For the text-containing cell, return its midpoint in [x, y] coordinate format. 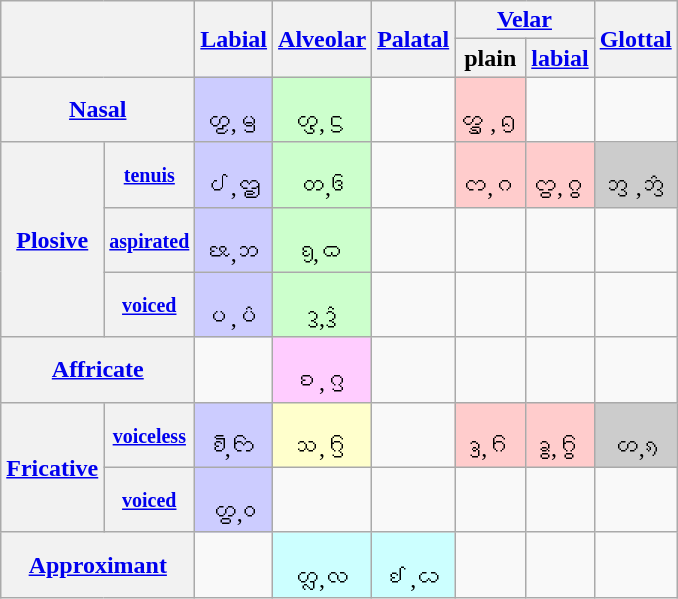
ᦊ,ᦍ [414, 564]
ᦧ,ᦩ [560, 434]
ᦉ,ᦌ [322, 434]
ᦈ,ᦋ [322, 370]
Labial [234, 39]
Velar [524, 20]
ᦐ,ᦓ [322, 110]
ᦃ,ᦆ [490, 434]
ᦕ,ᦘ [234, 240]
Alveolar [322, 39]
Affricate [98, 370]
ᦠ,ᦣ [636, 434]
Palatal [414, 39]
ᦀ ,ᦁ [636, 174]
tenuis [150, 174]
ᦄ ,ᦇ [490, 110]
ᦎ,ᦑ [322, 174]
ᦔ,ᦗ [234, 174]
Plosive [52, 240]
ᦦ,ᦨ [560, 174]
aspirated [150, 240]
plain [490, 58]
ᦂ,ᦅ [490, 174]
ᦡ,ᦤ [322, 304]
ᦚ,ᦝ [234, 434]
Glottal [636, 39]
voiceless [150, 434]
ᦏ,ᦒ [322, 240]
ᦜ,ᦟ [322, 564]
Fricative [52, 467]
labial [560, 58]
Nasal [98, 110]
ᦢ,ᦥ [234, 304]
ᦛ,ᦞ [234, 500]
ᦖ,ᦙ [234, 110]
Approximant [98, 564]
